Determine the (X, Y) coordinate at the center of the cell enclosing the given text.  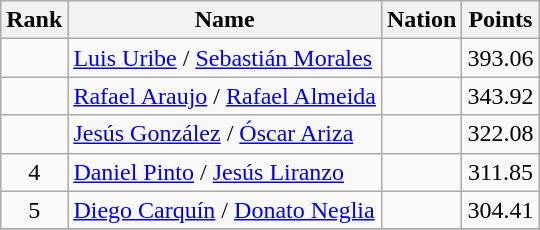
Name (225, 20)
5 (34, 210)
393.06 (500, 58)
Diego Carquín / Donato Neglia (225, 210)
343.92 (500, 96)
Nation (421, 20)
322.08 (500, 134)
Rank (34, 20)
Jesús González / Óscar Ariza (225, 134)
311.85 (500, 172)
Points (500, 20)
Rafael Araujo / Rafael Almeida (225, 96)
Daniel Pinto / Jesús Liranzo (225, 172)
304.41 (500, 210)
4 (34, 172)
Luis Uribe / Sebastián Morales (225, 58)
